Identify which cell holds the provided text, then report its [x, y] central coordinate. 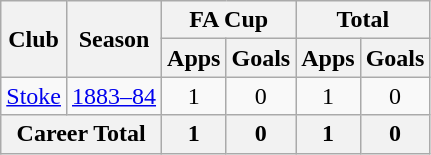
FA Cup [229, 20]
1883–84 [114, 96]
Total [363, 20]
Season [114, 39]
Career Total [82, 134]
Stoke [34, 96]
Club [34, 39]
